Capture the cell that displays the provided text and extract its (X, Y) central coordinate. 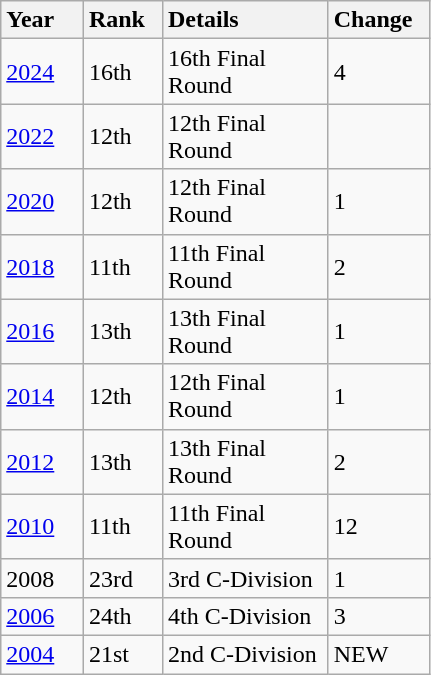
16th Final Round (245, 72)
2004 (42, 654)
2nd C-Division (245, 654)
2010 (42, 526)
2014 (42, 396)
4th C-Division (245, 616)
21st (122, 654)
3rd C-Division (245, 578)
16th (122, 72)
3 (379, 616)
Change (379, 20)
2008 (42, 578)
2012 (42, 462)
24th (122, 616)
Rank (122, 20)
Year (42, 20)
Details (245, 20)
4 (379, 72)
2006 (42, 616)
2020 (42, 202)
2018 (42, 266)
12 (379, 526)
NEW (379, 654)
2022 (42, 136)
23rd (122, 578)
2016 (42, 332)
2024 (42, 72)
